Extract the [X, Y] coordinate from the center of the cell holding the provided text.  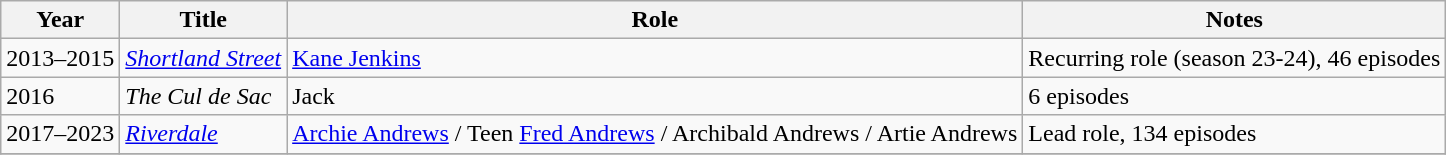
The Cul de Sac [204, 96]
2016 [60, 96]
Archie Andrews / Teen Fred Andrews / Archibald Andrews / Artie Andrews [655, 134]
6 episodes [1234, 96]
Notes [1234, 20]
Title [204, 20]
Kane Jenkins [655, 58]
Lead role, 134 episodes [1234, 134]
Recurring role (season 23-24), 46 episodes [1234, 58]
Jack [655, 96]
Year [60, 20]
2017–2023 [60, 134]
Shortland Street [204, 58]
Role [655, 20]
Riverdale [204, 134]
2013–2015 [60, 58]
